Provide the (x, y) coordinate of the cell's center where the given text is located.  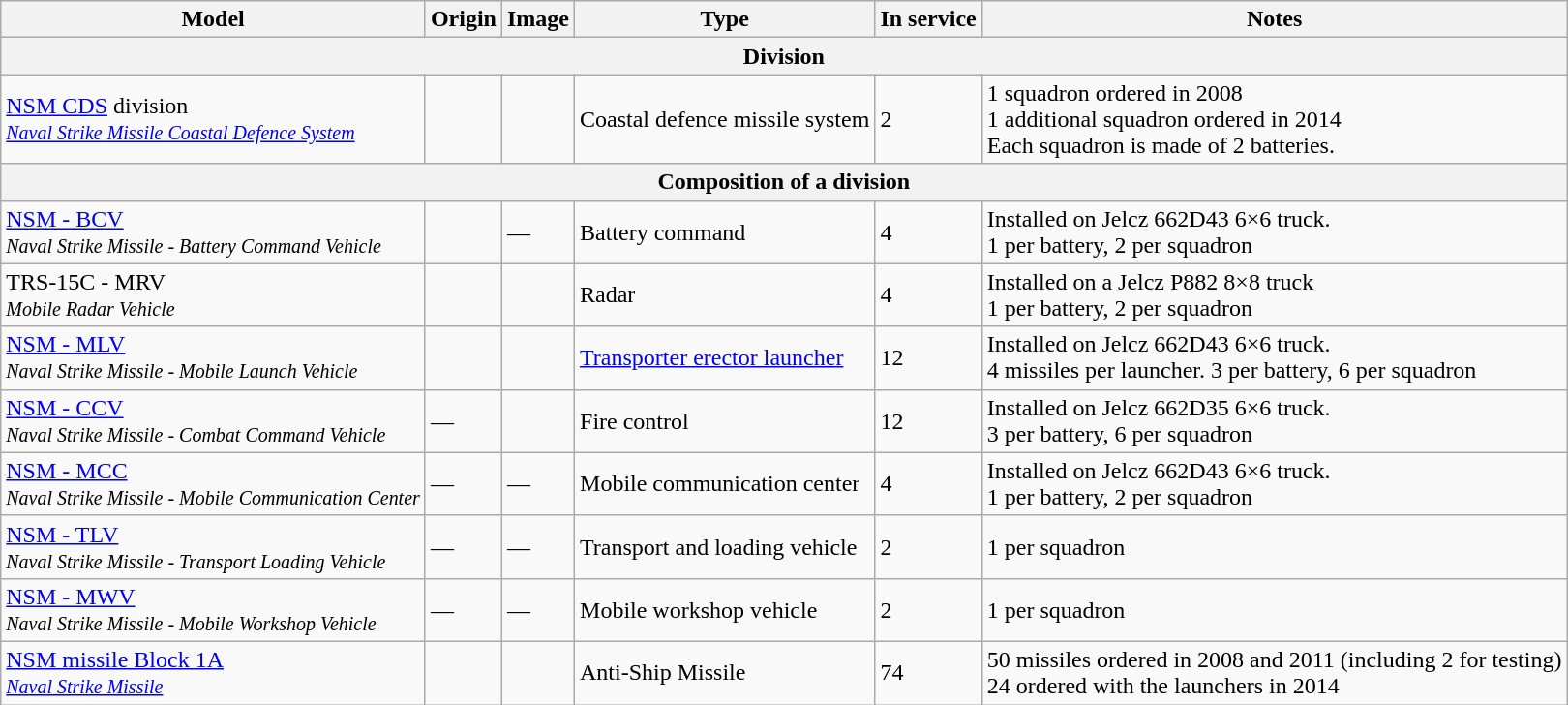
NSM - CCVNaval Strike Missile - Combat Command Vehicle (213, 420)
Battery command (725, 232)
NSM missile Block 1ANaval Strike Missile (213, 672)
NSM - MLVNaval Strike Missile - Mobile Launch Vehicle (213, 358)
1 squadron ordered in 2008 1 additional squadron ordered in 2014 Each squadron is made of 2 batteries. (1274, 119)
74 (928, 672)
Mobile workshop vehicle (725, 610)
Transport and loading vehicle (725, 546)
Model (213, 19)
Image (538, 19)
TRS-15C - MRVMobile Radar Vehicle (213, 294)
Anti-Ship Missile (725, 672)
Composition of a division (784, 182)
Type (725, 19)
Installed on Jelcz 662D35 6×6 truck.3 per battery, 6 per squadron (1274, 420)
50 missiles ordered in 2008 and 2011 (including 2 for testing) 24 ordered with the launchers in 2014 (1274, 672)
NSM - MWVNaval Strike Missile - Mobile Workshop Vehicle (213, 610)
Origin (463, 19)
Mobile communication center (725, 484)
Notes (1274, 19)
Installed on Jelcz 662D43 6×6 truck.4 missiles per launcher. 3 per battery, 6 per squadron (1274, 358)
NSM - TLVNaval Strike Missile - Transport Loading Vehicle (213, 546)
Radar (725, 294)
Installed on a Jelcz P882 8×8 truck1 per battery, 2 per squadron (1274, 294)
NSM - MCCNaval Strike Missile - Mobile Communication Center (213, 484)
Coastal defence missile system (725, 119)
In service (928, 19)
NSM CDS divisionNaval Strike Missile Coastal Defence System (213, 119)
Transporter erector launcher (725, 358)
Fire control (725, 420)
NSM - BCVNaval Strike Missile - Battery Command Vehicle (213, 232)
Division (784, 56)
